Locate the cell with the specified text and output its (X, Y) center coordinate. 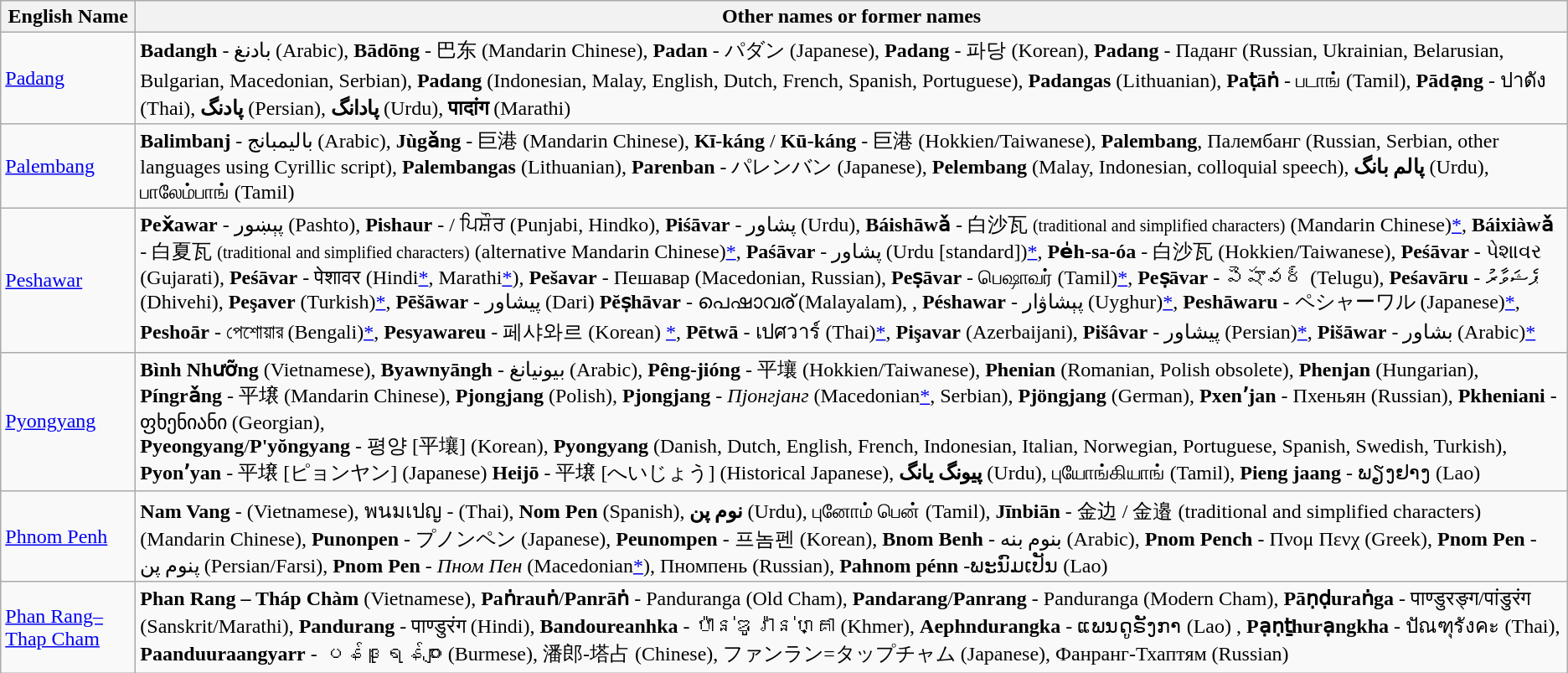
Peshawar (69, 280)
Pyongyang (69, 422)
English Name (69, 17)
Phan Rang–Thap Cham (69, 627)
Padang (69, 79)
Other names or former names (851, 17)
Phnom Penh (69, 536)
Palembang (69, 166)
